Search for the cell housing the specified text and yield its [X, Y] center coordinate. 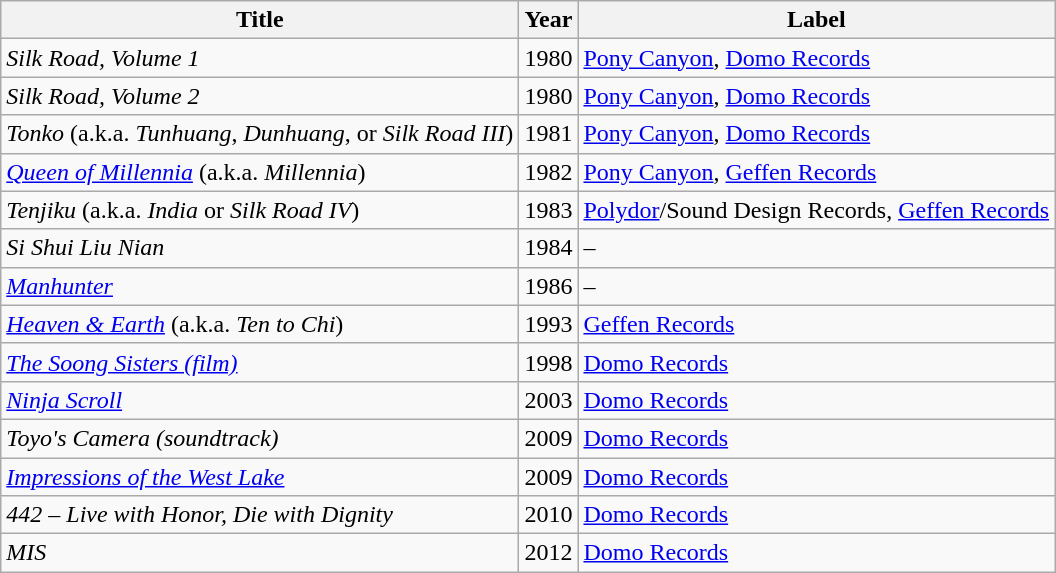
Geffen Records [816, 324]
Silk Road, Volume 1 [260, 58]
1982 [548, 172]
Tonko (a.k.a. Tunhuang, Dunhuang, or Silk Road III) [260, 134]
2012 [548, 553]
1984 [548, 248]
1981 [548, 134]
1983 [548, 210]
The Soong Sisters (film) [260, 362]
2010 [548, 515]
2003 [548, 400]
Tenjiku (a.k.a. India or Silk Road IV) [260, 210]
1998 [548, 362]
Silk Road, Volume 2 [260, 96]
1986 [548, 286]
1993 [548, 324]
Manhunter [260, 286]
Si Shui Liu Nian [260, 248]
Heaven & Earth (a.k.a. Ten to Chi) [260, 324]
Ninja Scroll [260, 400]
Polydor/Sound Design Records, Geffen Records [816, 210]
MIS [260, 553]
Pony Canyon, Geffen Records [816, 172]
442 – Live with Honor, Die with Dignity [260, 515]
Year [548, 20]
Toyo's Camera (soundtrack) [260, 438]
Title [260, 20]
Label [816, 20]
Impressions of the West Lake [260, 477]
Queen of Millennia (a.k.a. Millennia) [260, 172]
